From the cell containing the given text, extract its center point as (X, Y) coordinate. 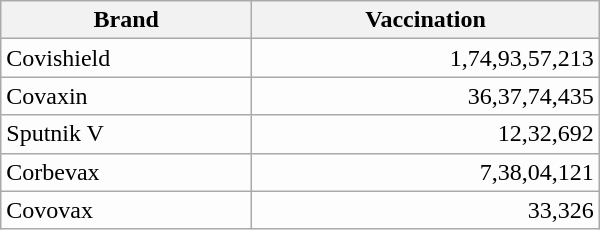
12,32,692 (426, 134)
Covaxin (126, 96)
Covovax (126, 210)
Covishield (126, 58)
1,74,93,57,213 (426, 58)
33,326 (426, 210)
36,37,74,435 (426, 96)
Sputnik V (126, 134)
Brand (126, 20)
Corbevax (126, 172)
7,38,04,121 (426, 172)
Vaccination (426, 20)
